Extract the (x, y) coordinate from the center of the cell holding the provided text.  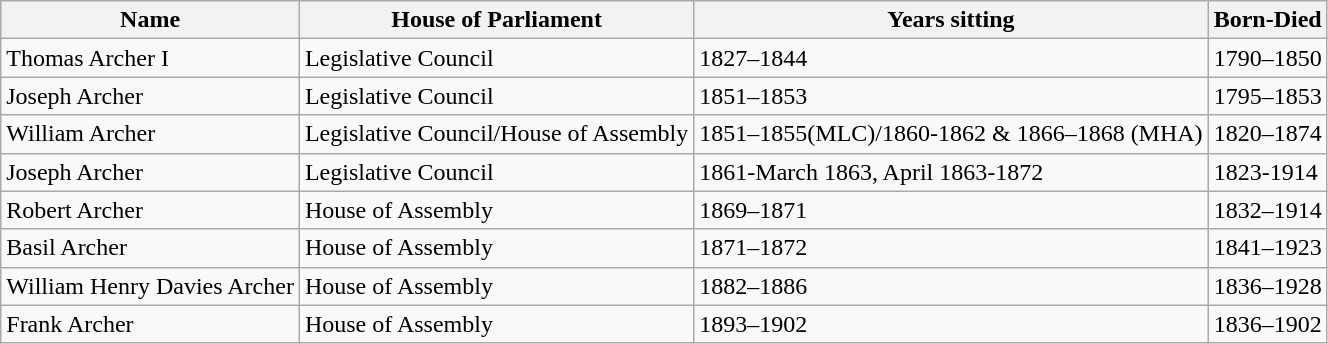
Name (150, 20)
1851–1855(MLC)/1860-1862 & 1866–1868 (MHA) (951, 134)
1882–1886 (951, 286)
1861-March 1863, April 1863-1872 (951, 172)
1795–1853 (1268, 96)
Thomas Archer I (150, 58)
1832–1914 (1268, 210)
Basil Archer (150, 248)
1871–1872 (951, 248)
House of Parliament (496, 20)
1823-1914 (1268, 172)
1790–1850 (1268, 58)
Frank Archer (150, 324)
1893–1902 (951, 324)
1841–1923 (1268, 248)
Robert Archer (150, 210)
1836–1928 (1268, 286)
Years sitting (951, 20)
1836–1902 (1268, 324)
1869–1871 (951, 210)
1851–1853 (951, 96)
William Archer (150, 134)
Born-Died (1268, 20)
Legislative Council/House of Assembly (496, 134)
1827–1844 (951, 58)
William Henry Davies Archer (150, 286)
1820–1874 (1268, 134)
